Detect which cell encompasses the target text, then output its (x, y) center coordinate. 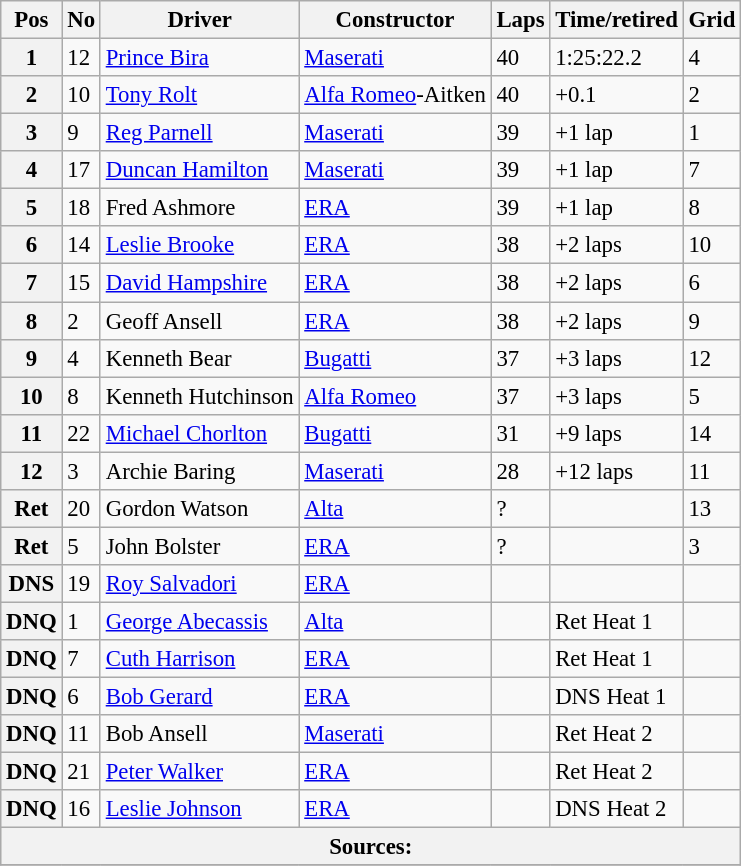
Archie Baring (200, 471)
Time/retired (616, 20)
Kenneth Bear (200, 358)
16 (81, 809)
George Abecassis (200, 621)
Sources: (371, 847)
1:25:22.2 (616, 58)
Grid (712, 20)
15 (81, 283)
Duncan Hamilton (200, 170)
+12 laps (616, 471)
DNS Heat 1 (616, 697)
Alfa Romeo (395, 396)
Geoff Ansell (200, 321)
18 (81, 208)
21 (81, 772)
Reg Parnell (200, 133)
Tony Rolt (200, 95)
Alfa Romeo-Aitken (395, 95)
No (81, 20)
19 (81, 584)
17 (81, 170)
Peter Walker (200, 772)
Michael Chorlton (200, 433)
Bob Ansell (200, 734)
Cuth Harrison (200, 659)
David Hampshire (200, 283)
Pos (32, 20)
Constructor (395, 20)
20 (81, 509)
+9 laps (616, 433)
John Bolster (200, 546)
Driver (200, 20)
Leslie Brooke (200, 245)
Bob Gerard (200, 697)
28 (520, 471)
31 (520, 433)
Roy Salvadori (200, 584)
Gordon Watson (200, 509)
DNS Heat 2 (616, 809)
Kenneth Hutchinson (200, 396)
22 (81, 433)
Fred Ashmore (200, 208)
Prince Bira (200, 58)
Laps (520, 20)
Leslie Johnson (200, 809)
+0.1 (616, 95)
13 (712, 509)
DNS (32, 584)
